Return [X, Y] of the center of cell containing provided text 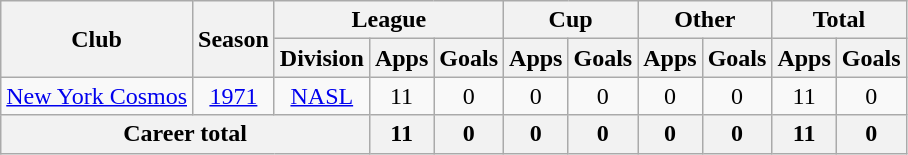
Division [322, 58]
1971 [234, 96]
Other [705, 20]
Season [234, 39]
Career total [186, 134]
NASL [322, 96]
League [388, 20]
Club [97, 39]
Total [839, 20]
Cup [571, 20]
New York Cosmos [97, 96]
